Extract the [X, Y] coordinate from the center of the cell holding the provided text.  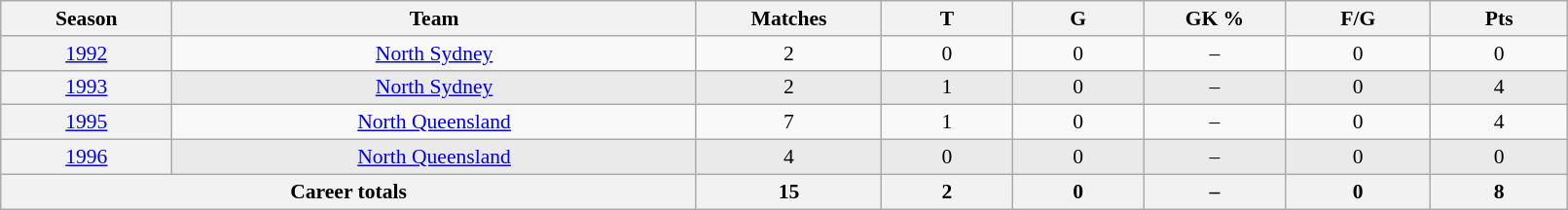
F/G [1358, 18]
8 [1499, 192]
1992 [87, 53]
Team [434, 18]
15 [788, 192]
1996 [87, 157]
Season [87, 18]
1995 [87, 122]
G [1078, 18]
T [948, 18]
7 [788, 122]
1993 [87, 87]
Matches [788, 18]
Career totals [348, 192]
Pts [1499, 18]
GK % [1215, 18]
